Determine the (x, y) coordinate at the center of the cell enclosing the given text.  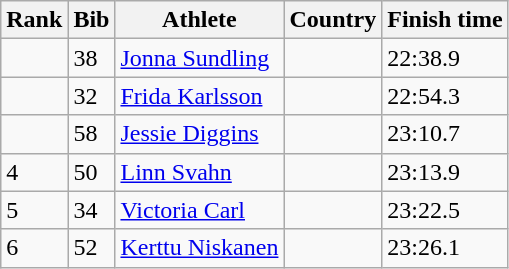
6 (34, 248)
Athlete (200, 20)
Linn Svahn (200, 172)
Bib (92, 20)
Jonna Sundling (200, 58)
23:10.7 (445, 134)
Kerttu Niskanen (200, 248)
Rank (34, 20)
23:13.9 (445, 172)
22:54.3 (445, 96)
5 (34, 210)
Finish time (445, 20)
22:38.9 (445, 58)
52 (92, 248)
34 (92, 210)
Victoria Carl (200, 210)
50 (92, 172)
Frida Karlsson (200, 96)
Country (333, 20)
32 (92, 96)
Jessie Diggins (200, 134)
38 (92, 58)
4 (34, 172)
58 (92, 134)
23:26.1 (445, 248)
23:22.5 (445, 210)
